Search for the cell housing the specified text and yield its [X, Y] center coordinate. 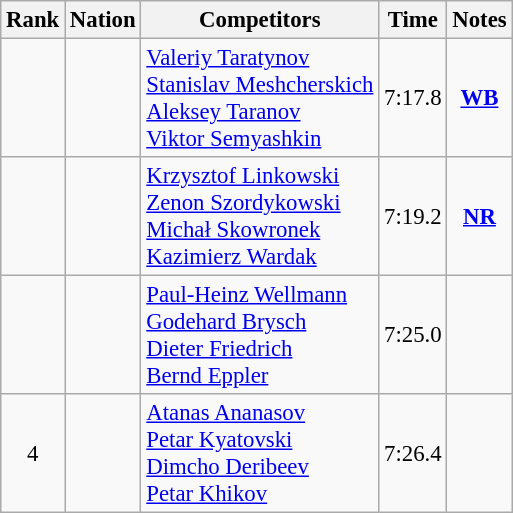
Notes [480, 20]
Competitors [260, 20]
Nation [103, 20]
Atanas AnanasovPetar KyatovskiDimcho DeribeevPetar Khikov [260, 454]
Krzysztof LinkowskiZenon SzordykowskiMichał SkowronekKazimierz Wardak [260, 216]
7:17.8 [413, 98]
Rank [33, 20]
7:19.2 [413, 216]
NR [480, 216]
Valeriy TaratynovStanislav MeshcherskichAleksey TaranovViktor Semyashkin [260, 98]
4 [33, 454]
Paul-Heinz WellmannGodehard BryschDieter FriedrichBernd Eppler [260, 336]
7:25.0 [413, 336]
Time [413, 20]
WB [480, 98]
7:26.4 [413, 454]
